Extract the (X, Y) coordinate from the center of the cell holding the provided text.  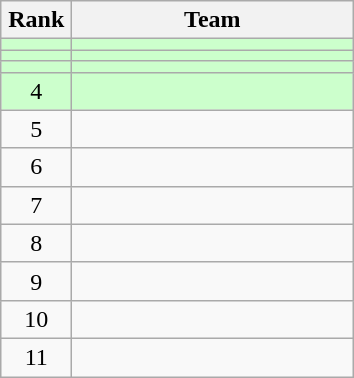
8 (36, 243)
5 (36, 129)
11 (36, 357)
4 (36, 91)
7 (36, 205)
Rank (36, 20)
10 (36, 319)
6 (36, 167)
Team (212, 20)
9 (36, 281)
